Scan for the cell matching the given text and deliver its (x, y) coordinate at center. 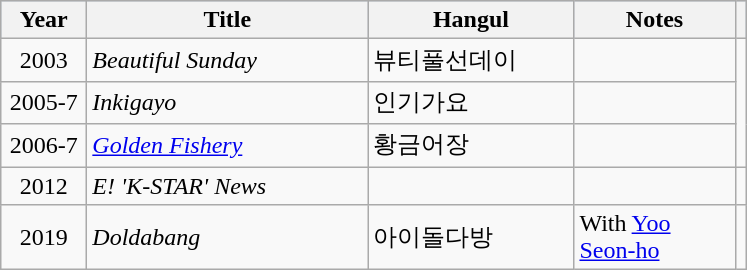
Doldabang (228, 238)
With Yoo Seon-ho (654, 238)
Inkigayo (228, 102)
Golden Fishery (228, 146)
Year (44, 20)
2006-7 (44, 146)
황금어장 (471, 146)
E! 'K-STAR' News (228, 185)
Title (228, 20)
2012 (44, 185)
2019 (44, 238)
Beautiful Sunday (228, 60)
Hangul (471, 20)
아이돌다방 (471, 238)
2005-7 (44, 102)
뷰티풀선데이 (471, 60)
인기가요 (471, 102)
2003 (44, 60)
Notes (654, 20)
